Extract the [x, y] coordinate from the center of the cell holding the provided text.  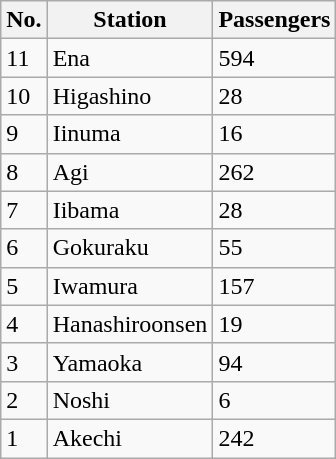
Iwamura [130, 286]
Iinuma [130, 134]
1 [24, 438]
242 [274, 438]
Noshi [130, 400]
Yamaoka [130, 362]
Passengers [274, 20]
55 [274, 248]
94 [274, 362]
19 [274, 324]
594 [274, 58]
No. [24, 20]
16 [274, 134]
2 [24, 400]
8 [24, 172]
262 [274, 172]
11 [24, 58]
Higashino [130, 96]
9 [24, 134]
Agi [130, 172]
157 [274, 286]
Station [130, 20]
4 [24, 324]
Ena [130, 58]
Hanashiroonsen [130, 324]
Gokuraku [130, 248]
3 [24, 362]
7 [24, 210]
10 [24, 96]
5 [24, 286]
Iibama [130, 210]
Akechi [130, 438]
